Determine the (x, y) coordinate at the center of the cell enclosing the given text.  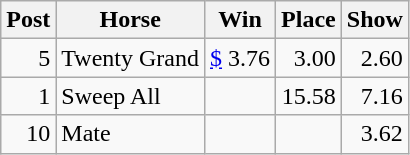
3.00 (309, 58)
$ 3.76 (240, 58)
2.60 (374, 58)
15.58 (309, 96)
5 (28, 58)
Post (28, 20)
Twenty Grand (130, 58)
Win (240, 20)
Sweep All (130, 96)
7.16 (374, 96)
3.62 (374, 134)
Horse (130, 20)
Mate (130, 134)
10 (28, 134)
1 (28, 96)
Show (374, 20)
Place (309, 20)
